Locate the cell with the specified text and output its (x, y) center coordinate. 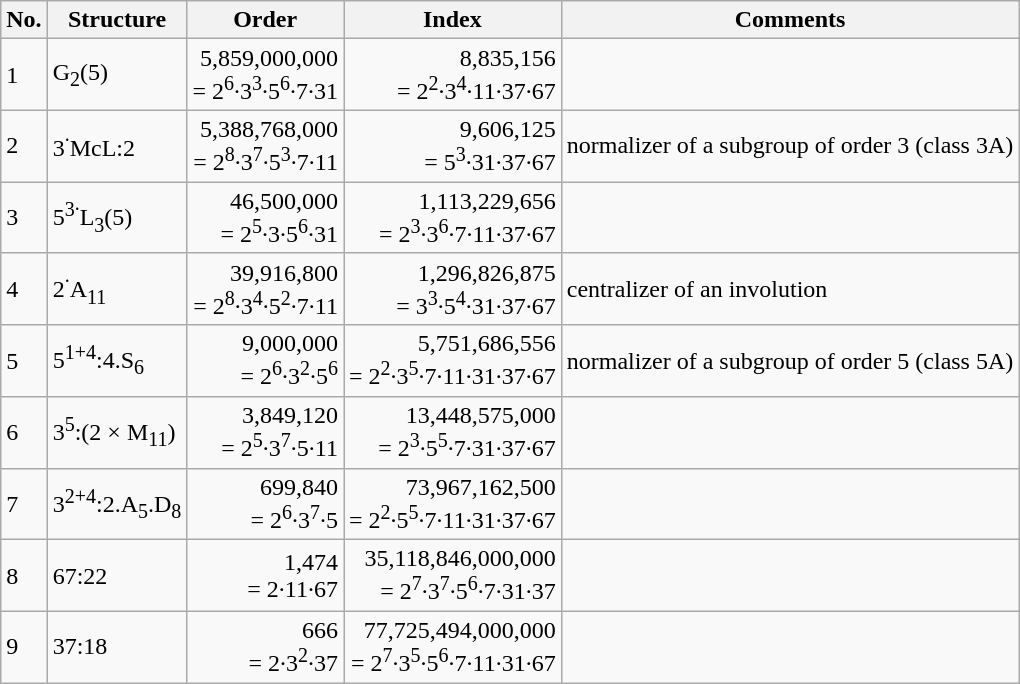
1,113,229,656= 23·36·7·11·37·67 (453, 218)
Comments (790, 20)
699,840= 26·37·5 (266, 504)
centralizer of an involution (790, 289)
4 (24, 289)
3 (24, 218)
normalizer of a subgroup of order 5 (class 5A) (790, 361)
normalizer of a subgroup of order 3 (class 3A) (790, 146)
9 (24, 647)
53·L3(5) (117, 218)
5 (24, 361)
8 (24, 576)
2 (24, 146)
13,448,575,000= 23·55·7·31·37·67 (453, 433)
1,296,826,875= 33·54·31·37·67 (453, 289)
37:18 (117, 647)
5,751,686,556= 22·35·7·11·31·37·67 (453, 361)
666= 2·32·37 (266, 647)
35,118,846,000,000= 27·37·56·7·31·37 (453, 576)
73,967,162,500= 22·55·7·11·31·37·67 (453, 504)
G2(5) (117, 75)
32+4:2.A5.D8 (117, 504)
Order (266, 20)
9,606,125= 53·31·37·67 (453, 146)
5,388,768,000= 28·37·53·7·11 (266, 146)
Index (453, 20)
3·McL:2 (117, 146)
6 (24, 433)
46,500,000= 25·3·56·31 (266, 218)
Structure (117, 20)
1 (24, 75)
39,916,800= 28·34·52·7·11 (266, 289)
2·A11 (117, 289)
3,849,120= 25·37·5·11 (266, 433)
No. (24, 20)
1,474= 2·11·67 (266, 576)
51+4:4.S6 (117, 361)
77,725,494,000,000= 27·35·56·7·11·31·67 (453, 647)
8,835,156= 22·34·11·37·67 (453, 75)
35:(2 × M11) (117, 433)
9,000,000= 26·32·56 (266, 361)
7 (24, 504)
5,859,000,000= 26·33·56·7·31 (266, 75)
67:22 (117, 576)
